Pinpoint the cell where the given text exists, returning its (x, y) midpoint coordinate. 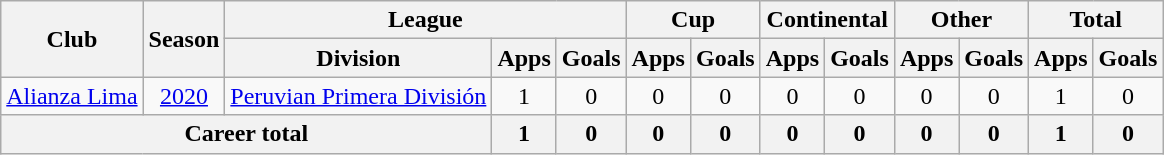
League (426, 20)
Season (184, 39)
Career total (246, 134)
Alianza Lima (72, 96)
2020 (184, 96)
Division (358, 58)
Cup (693, 20)
Club (72, 39)
Total (1096, 20)
Peruvian Primera División (358, 96)
Other (961, 20)
Continental (827, 20)
